Provide the [x, y] coordinate of the cell's center where the given text is located.  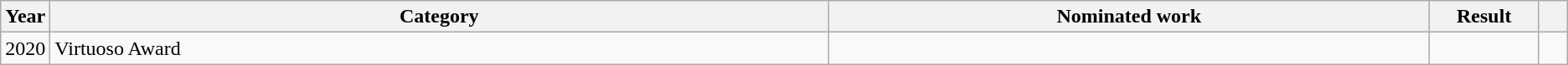
Virtuoso Award [439, 48]
2020 [25, 48]
Category [439, 17]
Result [1484, 17]
Nominated work [1129, 17]
Year [25, 17]
